Capture the cell that displays the provided text and extract its (X, Y) central coordinate. 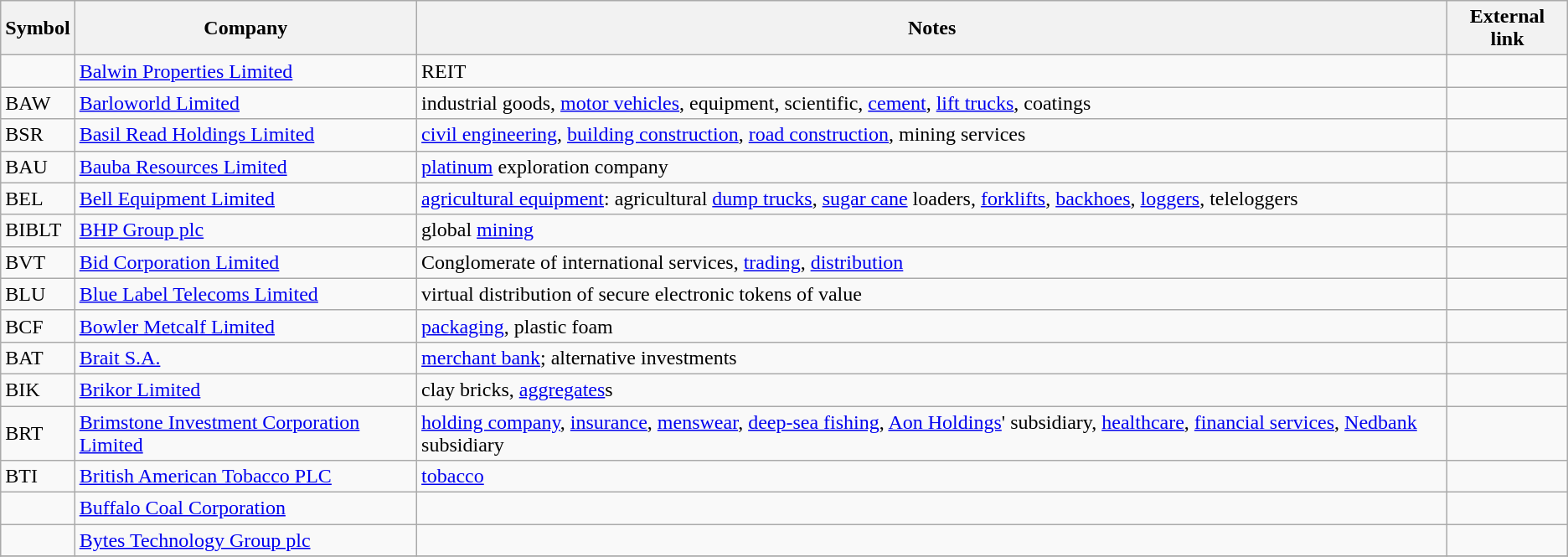
Buffalo Coal Corporation (245, 508)
holding company, insurance, menswear, deep-sea fishing, Aon Holdings' subsidiary, healthcare, financial services, Nedbank subsidiary (932, 432)
BIK (38, 389)
External link (1508, 28)
Basil Read Holdings Limited (245, 135)
BRT (38, 432)
Balwin Properties Limited (245, 71)
BSR (38, 135)
Bid Corporation Limited (245, 262)
Brimstone Investment Corporation Limited (245, 432)
REIT (932, 71)
Bytes Technology Group plc (245, 540)
Notes (932, 28)
clay bricks, aggregatess (932, 389)
packaging, plastic foam (932, 326)
platinum exploration company (932, 167)
Company (245, 28)
merchant bank; alternative investments (932, 358)
BLU (38, 294)
Symbol (38, 28)
BVT (38, 262)
BAW (38, 103)
tobacco (932, 477)
Bell Equipment Limited (245, 199)
civil engineering, building construction, road construction, mining services (932, 135)
Blue Label Telecoms Limited (245, 294)
industrial goods, motor vehicles, equipment, scientific, cement, lift trucks, coatings (932, 103)
agricultural equipment: agricultural dump trucks, sugar cane loaders, forklifts, backhoes, loggers, teleloggers (932, 199)
virtual distribution of secure electronic tokens of value (932, 294)
global mining (932, 230)
Brait S.A. (245, 358)
BTI (38, 477)
BAT (38, 358)
BAU (38, 167)
BEL (38, 199)
British American Tobacco PLC (245, 477)
Brikor Limited (245, 389)
Bowler Metcalf Limited (245, 326)
Barloworld Limited (245, 103)
BCF (38, 326)
BIBLT (38, 230)
Bauba Resources Limited (245, 167)
BHP Group plc (245, 230)
Conglomerate of international services, trading, distribution (932, 262)
